From the cell containing the given text, extract its center point as (x, y) coordinate. 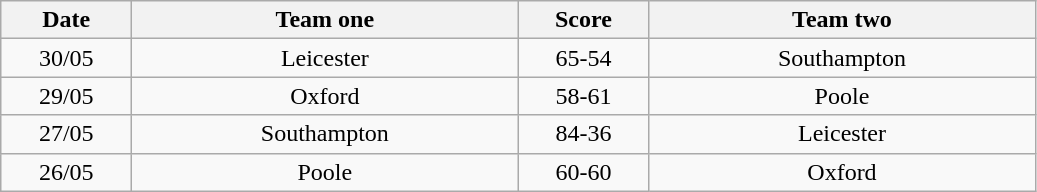
60-60 (584, 172)
Date (66, 20)
Score (584, 20)
84-36 (584, 134)
29/05 (66, 96)
30/05 (66, 58)
65-54 (584, 58)
Team two (842, 20)
58-61 (584, 96)
27/05 (66, 134)
26/05 (66, 172)
Team one (325, 20)
